Find where the given text appears and provide that cell's center as [x, y] coordinate. 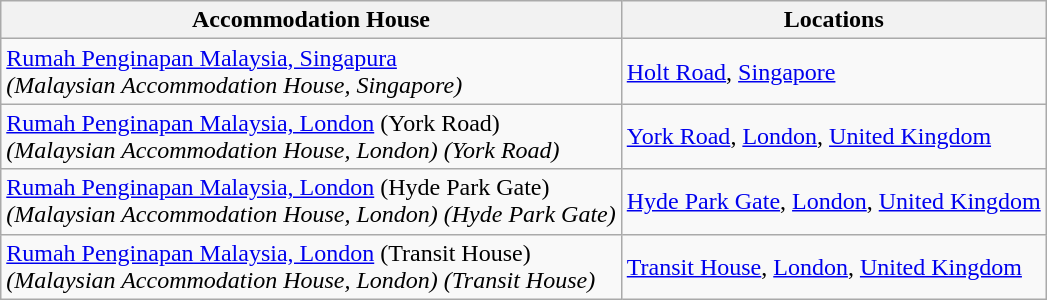
Rumah Penginapan Malaysia, London (Hyde Park Gate)(Malaysian Accommodation House, London) (Hyde Park Gate) [312, 202]
Rumah Penginapan Malaysia, London (York Road)(Malaysian Accommodation House, London) (York Road) [312, 136]
York Road, London, United Kingdom [834, 136]
Locations [834, 20]
Transit House, London, United Kingdom [834, 266]
Rumah Penginapan Malaysia, Singapura(Malaysian Accommodation House, Singapore) [312, 72]
Hyde Park Gate, London, United Kingdom [834, 202]
Rumah Penginapan Malaysia, London (Transit House)(Malaysian Accommodation House, London) (Transit House) [312, 266]
Accommodation House [312, 20]
Holt Road, Singapore [834, 72]
